Determine the (x, y) coordinate at the center of the cell enclosing the given text.  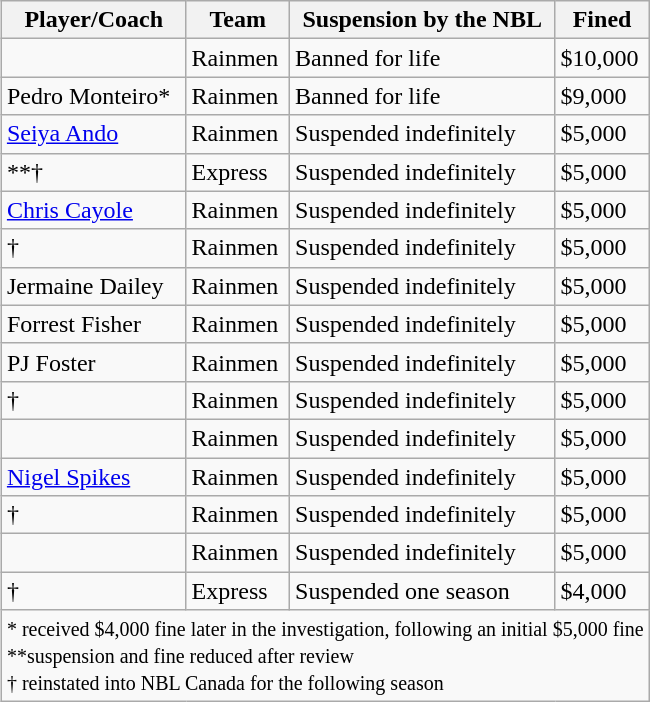
Team (238, 20)
Suspended one season (422, 591)
$9,000 (602, 96)
PJ Foster (94, 362)
Player/Coach (94, 20)
$4,000 (602, 591)
Pedro Monteiro* (94, 96)
Forrest Fisher (94, 324)
Suspension by the NBL (422, 20)
Fined (602, 20)
**† (94, 172)
Seiya Ando (94, 134)
$10,000 (602, 58)
Nigel Spikes (94, 477)
Jermaine Dailey (94, 286)
Chris Cayole (94, 210)
